Return [X, Y] of the center of cell containing provided text 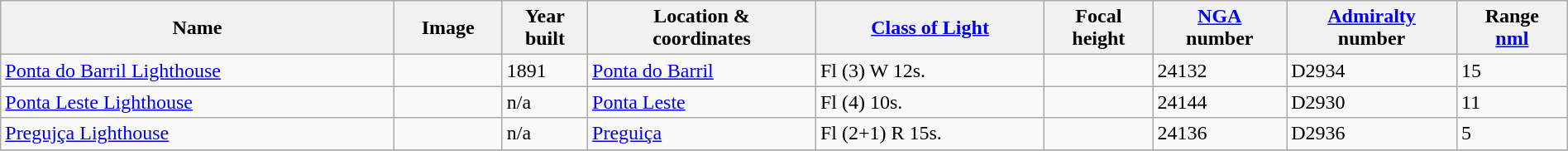
Location & coordinates [702, 28]
NGAnumber [1220, 28]
D2930 [1372, 102]
Ponta Leste [702, 102]
Focalheight [1098, 28]
Fl (4) 10s. [930, 102]
15 [1512, 71]
Fl (3) W 12s. [930, 71]
D2934 [1372, 71]
Preguiça [702, 134]
5 [1512, 134]
Pregujça Lighthouse [197, 134]
11 [1512, 102]
1891 [544, 71]
Class of Light [930, 28]
Name [197, 28]
D2936 [1372, 134]
24144 [1220, 102]
Admiraltynumber [1372, 28]
Fl (2+1) R 15s. [930, 134]
24136 [1220, 134]
Yearbuilt [544, 28]
Image [448, 28]
Rangenml [1512, 28]
Ponta Leste Lighthouse [197, 102]
24132 [1220, 71]
Ponta do Barril Lighthouse [197, 71]
Ponta do Barril [702, 71]
